Return the [x, y] coordinate for the center point of the cell that contains the specified text.  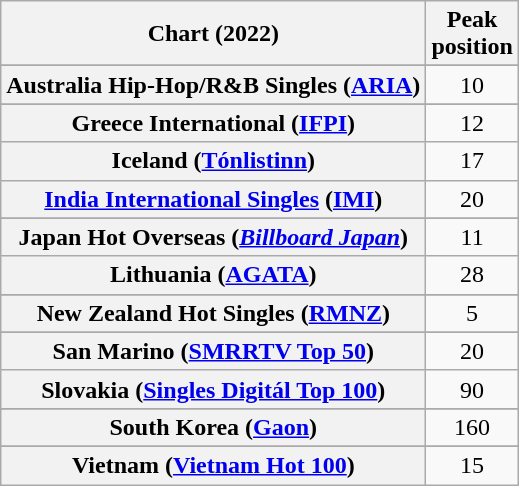
90 [472, 389]
Japan Hot Overseas (Billboard Japan) [214, 237]
Vietnam (Vietnam Hot 100) [214, 465]
Greece International (IFPI) [214, 123]
28 [472, 275]
Lithuania (AGATA) [214, 275]
15 [472, 465]
17 [472, 161]
Iceland (Tónlistinn) [214, 161]
11 [472, 237]
Slovakia (Singles Digitál Top 100) [214, 389]
Chart (2022) [214, 34]
5 [472, 313]
New Zealand Hot Singles (RMNZ) [214, 313]
Peakposition [472, 34]
San Marino (SMRRTV Top 50) [214, 351]
Australia Hip-Hop/R&B Singles (ARIA) [214, 85]
10 [472, 85]
India International Singles (IMI) [214, 199]
160 [472, 427]
12 [472, 123]
South Korea (Gaon) [214, 427]
